Scan for the cell matching the given text and deliver its [X, Y] coordinate at center. 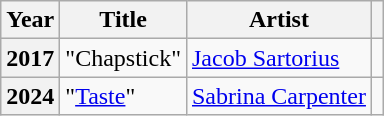
Artist [278, 20]
Sabrina Carpenter [278, 96]
Year [30, 20]
"Taste" [124, 96]
Title [124, 20]
2017 [30, 58]
Jacob Sartorius [278, 58]
"Chapstick" [124, 58]
2024 [30, 96]
